Return the [x, y] coordinate for the center point of the cell that contains the specified text.  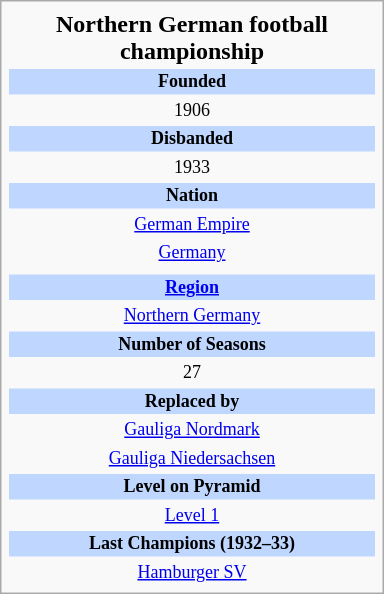
Disbanded [192, 139]
Founded [192, 82]
Hamburger SV [192, 573]
Gauliga Niedersachsen [192, 459]
Last Champions (1932–33) [192, 544]
Gauliga Nordmark [192, 430]
Level on Pyramid [192, 487]
Germany [192, 253]
Northern Germany [192, 316]
Nation [192, 196]
Region [192, 288]
1933 [192, 168]
1906 [192, 111]
Number of Seasons [192, 345]
Northern German football championship [192, 38]
Level 1 [192, 516]
Replaced by [192, 402]
German Empire [192, 225]
27 [192, 373]
